Determine the (x, y) coordinate at the center of the cell enclosing the given text.  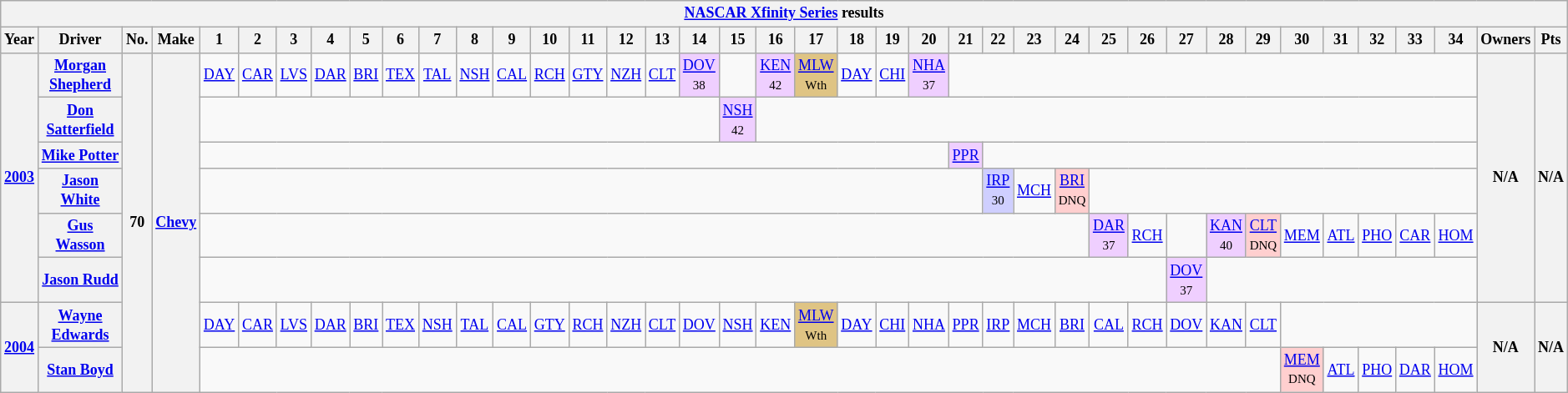
NHA37 (929, 75)
27 (1186, 40)
29 (1262, 40)
9 (513, 40)
21 (965, 40)
70 (137, 222)
28 (1227, 40)
Gus Wasson (80, 235)
Owners (1506, 40)
DOV37 (1186, 280)
Year (20, 40)
IRP30 (999, 191)
KEN (776, 325)
DOV38 (700, 75)
25 (1109, 40)
24 (1072, 40)
14 (700, 40)
5 (366, 40)
Chevy (176, 222)
NSH42 (738, 120)
11 (588, 40)
31 (1341, 40)
26 (1147, 40)
NHA (929, 325)
Wayne Edwards (80, 325)
NASCAR Xfinity Series results (784, 13)
2003 (20, 178)
8 (474, 40)
Morgan Shepherd (80, 75)
17 (817, 40)
2 (258, 40)
3 (294, 40)
23 (1034, 40)
32 (1378, 40)
4 (331, 40)
Don Satterfield (80, 120)
6 (401, 40)
16 (776, 40)
Jason Rudd (80, 280)
19 (893, 40)
Pts (1551, 40)
13 (661, 40)
34 (1456, 40)
20 (929, 40)
15 (738, 40)
22 (999, 40)
33 (1416, 40)
No. (137, 40)
CLTDNQ (1262, 235)
KAN (1227, 325)
Jason White (80, 191)
BRIDNQ (1072, 191)
Mike Potter (80, 155)
10 (549, 40)
DAR37 (1109, 235)
IRP (999, 325)
7 (438, 40)
12 (626, 40)
Make (176, 40)
1 (220, 40)
18 (857, 40)
30 (1302, 40)
2004 (20, 347)
MEMDNQ (1302, 370)
KAN40 (1227, 235)
Stan Boyd (80, 370)
Driver (80, 40)
KEN42 (776, 75)
MEM (1302, 235)
